From the cell containing the given text, extract its center point as (X, Y) coordinate. 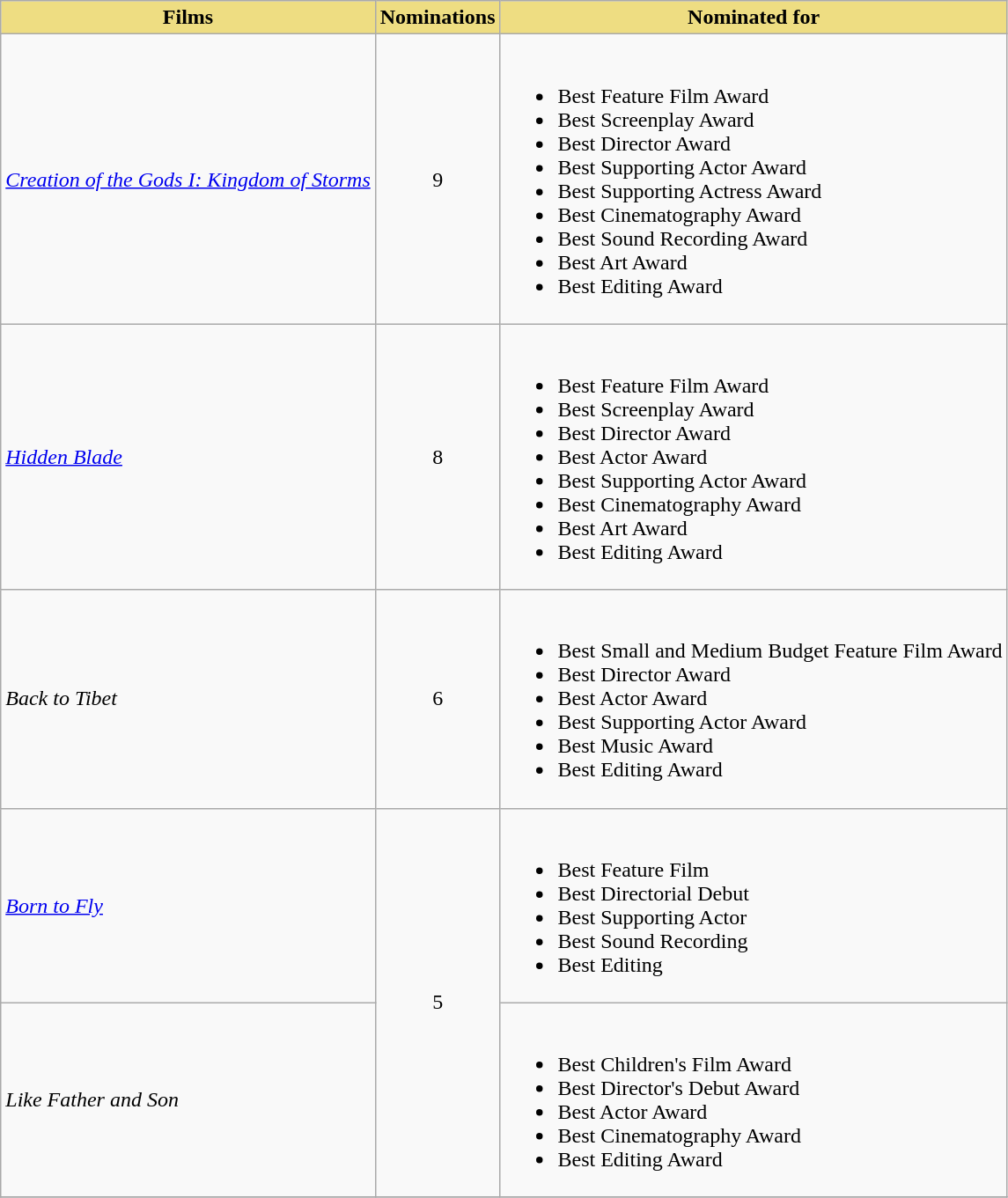
Films (188, 18)
Like Father and Son (188, 1100)
8 (438, 457)
6 (438, 699)
Creation of the Gods I: Kingdom of Storms (188, 180)
Nominated for (754, 18)
Nominations (438, 18)
Best Children's Film AwardBest Director's Debut AwardBest Actor AwardBest Cinematography AwardBest Editing Award (754, 1100)
5 (438, 1003)
Back to Tibet (188, 699)
Best Feature FilmBest Directorial DebutBest Supporting ActorBest Sound RecordingBest Editing (754, 905)
Best Small and Medium Budget Feature Film AwardBest Director AwardBest Actor AwardBest Supporting Actor AwardBest Music AwardBest Editing Award (754, 699)
Hidden Blade (188, 457)
Born to Fly (188, 905)
9 (438, 180)
